Detect which cell encompasses the target text, then output its [x, y] center coordinate. 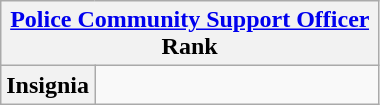
Insignia [48, 85]
Police Community Support Officer Rank [190, 34]
